Locate the cell with the specified text and output its (x, y) center coordinate. 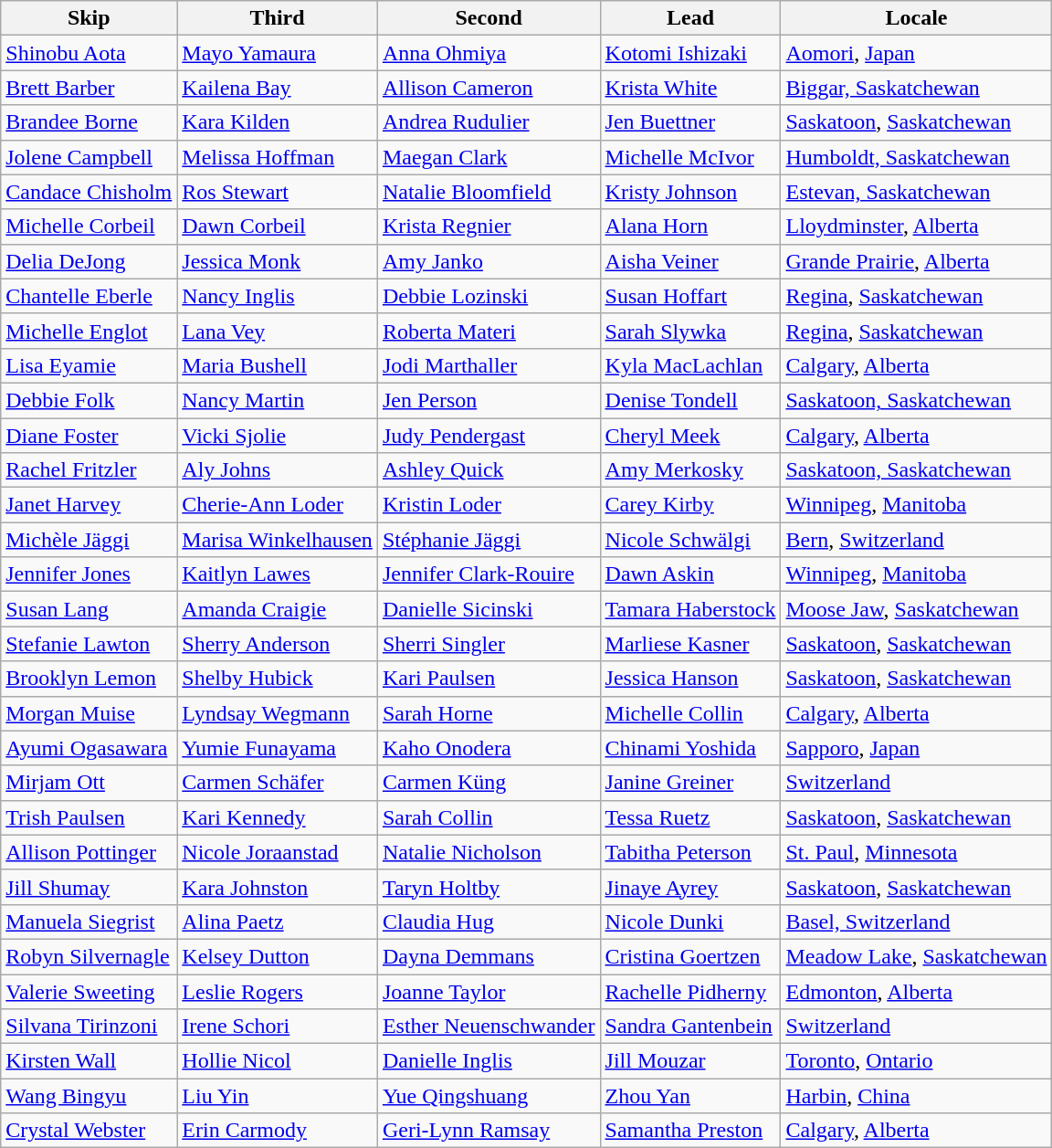
Kelsey Dutton (278, 956)
Sarah Horne (489, 713)
Jinaye Ayrey (690, 887)
Liu Yin (278, 1096)
Jill Mouzar (690, 1061)
Nancy Inglis (278, 296)
Marliese Kasner (690, 644)
Melissa Hoffman (278, 157)
Trish Paulsen (89, 817)
Hollie Nicol (278, 1061)
Brett Barber (89, 88)
Second (489, 18)
Amy Janko (489, 261)
Michelle Englot (89, 331)
Maria Bushell (278, 365)
Kara Johnston (278, 887)
Samantha Preston (690, 1131)
Alana Horn (690, 226)
Mirjam Ott (89, 783)
Irene Schori (278, 1027)
Allison Pottinger (89, 852)
Susan Hoffart (690, 296)
Kaho Onodera (489, 748)
Grande Prairie, Alberta (917, 261)
Valerie Sweeting (89, 991)
Jolene Campbell (89, 157)
Susan Lang (89, 609)
Amanda Craigie (278, 609)
Shelby Hubick (278, 679)
Locale (917, 18)
Third (278, 18)
Leslie Rogers (278, 991)
Lead (690, 18)
Estevan, Saskatchewan (917, 192)
Stefanie Lawton (89, 644)
Kari Kennedy (278, 817)
Michelle Corbeil (89, 226)
Humboldt, Saskatchewan (917, 157)
Erin Carmody (278, 1131)
Lana Vey (278, 331)
Jill Shumay (89, 887)
Chinami Yoshida (690, 748)
Crystal Webster (89, 1131)
Sherry Anderson (278, 644)
Jodi Marthaller (489, 365)
Lisa Eyamie (89, 365)
Kristy Johnson (690, 192)
Andrea Rudulier (489, 122)
Jen Buettner (690, 122)
Michèle Jäggi (89, 540)
Chantelle Eberle (89, 296)
Robyn Silvernagle (89, 956)
Stéphanie Jäggi (489, 540)
Cristina Goertzen (690, 956)
Claudia Hug (489, 922)
Lloydminster, Alberta (917, 226)
Danielle Inglis (489, 1061)
Danielle Sicinski (489, 609)
Amy Merkosky (690, 470)
Delia DeJong (89, 261)
Kailena Bay (278, 88)
Zhou Yan (690, 1096)
Silvana Tirinzoni (89, 1027)
Yue Qingshuang (489, 1096)
Nicole Joraanstad (278, 852)
Basel, Switzerland (917, 922)
Aly Johns (278, 470)
Kotomi Ishizaki (690, 53)
Natalie Nicholson (489, 852)
Dawn Askin (690, 574)
Moose Jaw, Saskatchewan (917, 609)
Cheryl Meek (690, 436)
Rachelle Pidherny (690, 991)
Kirsten Wall (89, 1061)
Roberta Materi (489, 331)
Debbie Lozinski (489, 296)
Bern, Switzerland (917, 540)
Sandra Gantenbein (690, 1027)
Kari Paulsen (489, 679)
Diane Foster (89, 436)
Allison Cameron (489, 88)
Biggar, Saskatchewan (917, 88)
Natalie Bloomfield (489, 192)
Taryn Holtby (489, 887)
Tamara Haberstock (690, 609)
Carmen Schäfer (278, 783)
Kristin Loder (489, 505)
Kyla MacLachlan (690, 365)
Michelle McIvor (690, 157)
Janet Harvey (89, 505)
Candace Chisholm (89, 192)
Morgan Muise (89, 713)
Geri-Lynn Ramsay (489, 1131)
Brandee Borne (89, 122)
Edmonton, Alberta (917, 991)
Marisa Winkelhausen (278, 540)
Jen Person (489, 400)
Ros Stewart (278, 192)
Carey Kirby (690, 505)
Harbin, China (917, 1096)
Nancy Martin (278, 400)
Kara Kilden (278, 122)
Esther Neuenschwander (489, 1027)
Lyndsay Wegmann (278, 713)
Michelle Collin (690, 713)
Dayna Demmans (489, 956)
Joanne Taylor (489, 991)
Shinobu Aota (89, 53)
St. Paul, Minnesota (917, 852)
Aisha Veiner (690, 261)
Nicole Dunki (690, 922)
Alina Paetz (278, 922)
Ayumi Ogasawara (89, 748)
Manuela Siegrist (89, 922)
Ashley Quick (489, 470)
Jessica Hanson (690, 679)
Anna Ohmiya (489, 53)
Sarah Slywka (690, 331)
Jennifer Jones (89, 574)
Rachel Fritzler (89, 470)
Judy Pendergast (489, 436)
Jennifer Clark-Rouire (489, 574)
Sherri Singler (489, 644)
Tessa Ruetz (690, 817)
Yumie Funayama (278, 748)
Krista Regnier (489, 226)
Dawn Corbeil (278, 226)
Tabitha Peterson (690, 852)
Janine Greiner (690, 783)
Sarah Collin (489, 817)
Jessica Monk (278, 261)
Kaitlyn Lawes (278, 574)
Meadow Lake, Saskatchewan (917, 956)
Toronto, Ontario (917, 1061)
Denise Tondell (690, 400)
Sapporo, Japan (917, 748)
Brooklyn Lemon (89, 679)
Cherie-Ann Loder (278, 505)
Carmen Küng (489, 783)
Aomori, Japan (917, 53)
Wang Bingyu (89, 1096)
Nicole Schwälgi (690, 540)
Skip (89, 18)
Maegan Clark (489, 157)
Krista White (690, 88)
Mayo Yamaura (278, 53)
Vicki Sjolie (278, 436)
Debbie Folk (89, 400)
